Identify which cell holds the provided text, then report its [x, y] central coordinate. 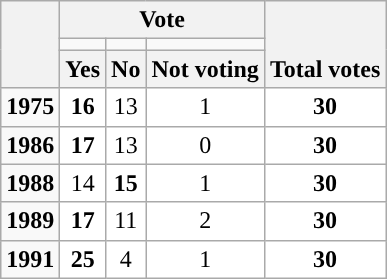
2 [205, 221]
Total votes [325, 44]
1986 [30, 145]
25 [83, 259]
Not voting [205, 69]
1989 [30, 221]
16 [83, 107]
1975 [30, 107]
4 [126, 259]
15 [126, 183]
No [126, 69]
11 [126, 221]
1988 [30, 183]
Vote [162, 20]
Yes [83, 69]
0 [205, 145]
1991 [30, 259]
14 [83, 183]
